Provide the [x, y] coordinate of the cell's center where the given text is located.  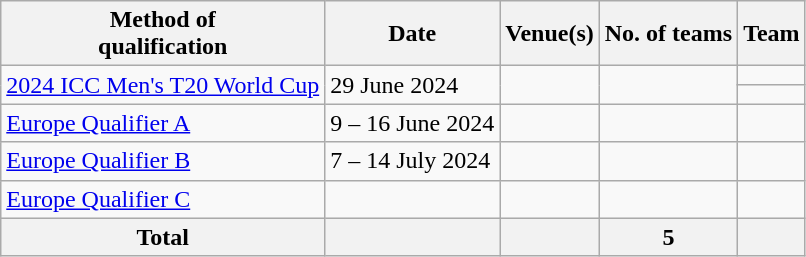
7 – 14 July 2024 [412, 161]
Method ofqualification [163, 34]
No. of teams [668, 34]
5 [668, 237]
Venue(s) [550, 34]
Europe Qualifier B [163, 161]
Europe Qualifier A [163, 123]
2024 ICC Men's T20 World Cup [163, 85]
9 – 16 June 2024 [412, 123]
Team [772, 34]
29 June 2024 [412, 85]
Date [412, 34]
Europe Qualifier C [163, 199]
Total [163, 237]
